Detect which cell encompasses the target text, then output its (X, Y) center coordinate. 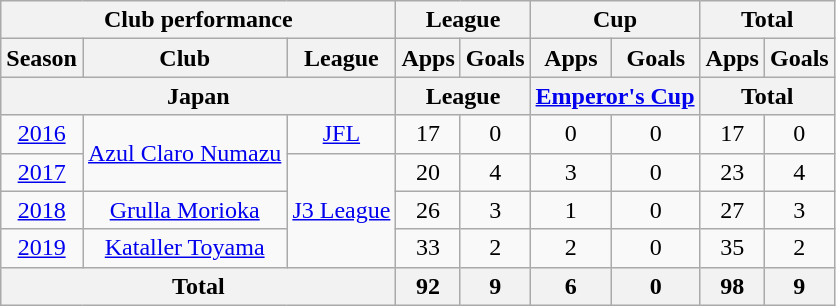
2017 (42, 172)
6 (571, 286)
33 (428, 248)
Kataller Toyama (184, 248)
2019 (42, 248)
92 (428, 286)
JFL (342, 134)
Emperor's Cup (615, 96)
1 (571, 210)
Season (42, 58)
27 (732, 210)
Club performance (198, 20)
98 (732, 286)
20 (428, 172)
Japan (198, 96)
35 (732, 248)
Grulla Morioka (184, 210)
2016 (42, 134)
Cup (615, 20)
Club (184, 58)
26 (428, 210)
2018 (42, 210)
Azul Claro Numazu (184, 153)
J3 League (342, 210)
23 (732, 172)
